Capture the cell that displays the provided text and extract its (X, Y) central coordinate. 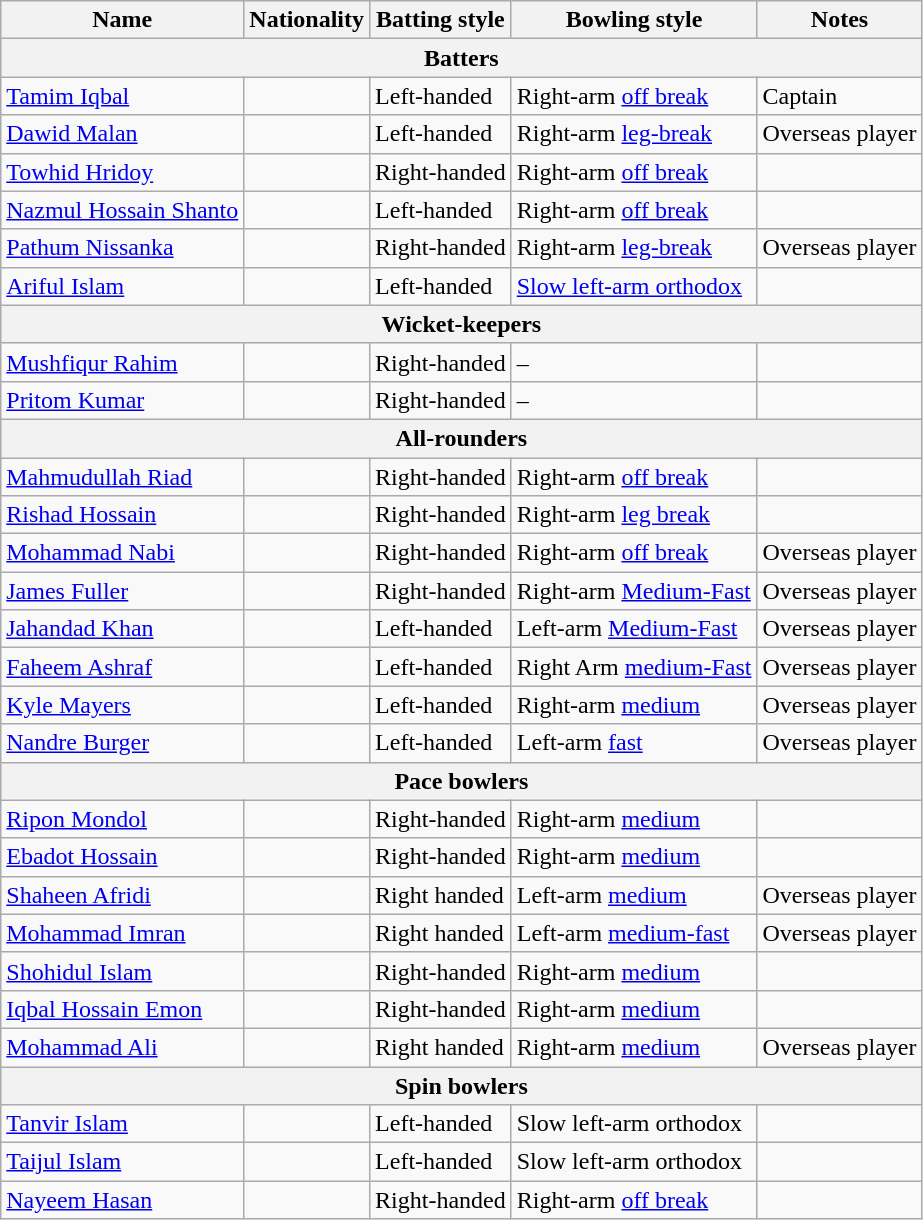
Ripon Mondol (122, 819)
Mohammad Ali (122, 1047)
Left-arm fast (634, 743)
Captain (840, 96)
Batters (462, 58)
Bowling style (634, 20)
Mohammad Nabi (122, 553)
Batting style (441, 20)
Spin bowlers (462, 1085)
Iqbal Hossain Emon (122, 1009)
Wicket-keepers (462, 324)
Pace bowlers (462, 781)
Pritom Kumar (122, 400)
Pathum Nissanka (122, 248)
Shaheen Afridi (122, 895)
Left-arm medium-fast (634, 933)
Ariful Islam (122, 286)
Tamim Iqbal (122, 96)
Dawid Malan (122, 134)
Right Arm medium-Fast (634, 667)
Right-arm leg break (634, 515)
Mohammad Imran (122, 933)
Mushfiqur Rahim (122, 362)
James Fuller (122, 591)
Mahmudullah Riad (122, 477)
Ebadot Hossain (122, 857)
Faheem Ashraf (122, 667)
Taijul Islam (122, 1162)
Notes (840, 20)
Nayeem Hasan (122, 1200)
Jahandad Khan (122, 629)
Kyle Mayers (122, 705)
Name (122, 20)
Rishad Hossain (122, 515)
Right-arm Medium-Fast (634, 591)
Nationality (307, 20)
Nazmul Hossain Shanto (122, 210)
Left-arm Medium-Fast (634, 629)
Nandre Burger (122, 743)
Left-arm medium (634, 895)
Towhid Hridoy (122, 172)
Tanvir Islam (122, 1124)
Shohidul Islam (122, 971)
All-rounders (462, 438)
